From the cell containing the given text, extract its center point as [X, Y] coordinate. 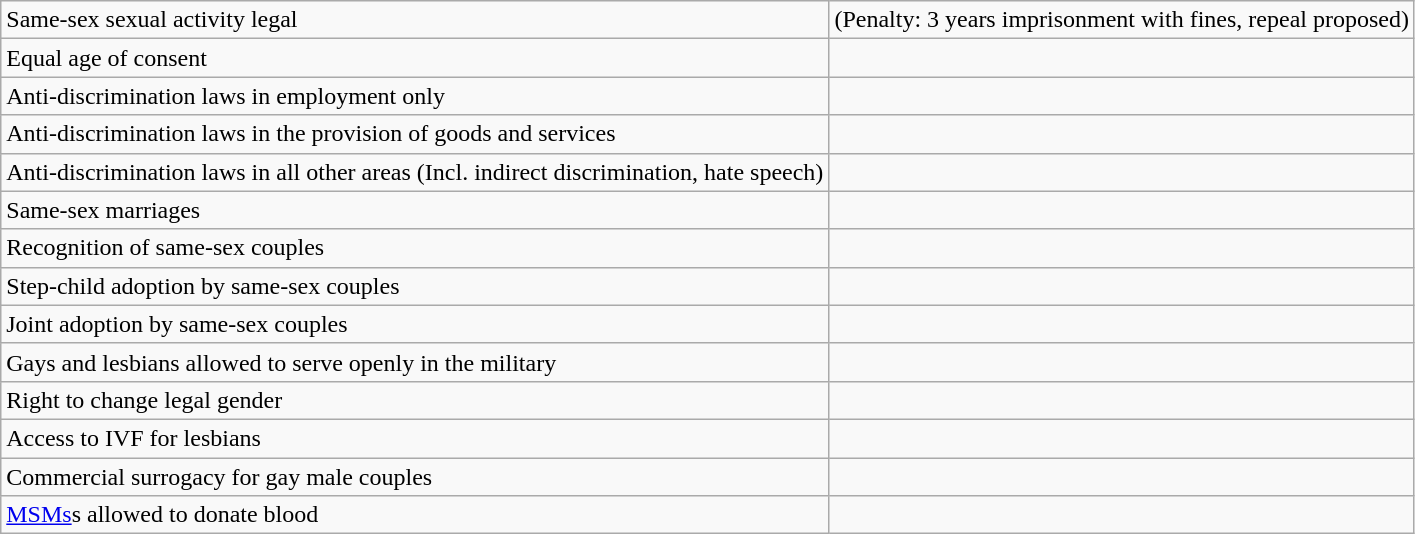
Access to IVF for lesbians [415, 438]
Recognition of same-sex couples [415, 248]
Equal age of consent [415, 58]
Anti-discrimination laws in the provision of goods and services [415, 134]
Right to change legal gender [415, 400]
Step-child adoption by same-sex couples [415, 286]
Anti-discrimination laws in employment only [415, 96]
Joint adoption by same-sex couples [415, 324]
Commercial surrogacy for gay male couples [415, 477]
Anti-discrimination laws in all other areas (Incl. indirect discrimination, hate speech) [415, 172]
MSMss allowed to donate blood [415, 515]
Gays and lesbians allowed to serve openly in the military [415, 362]
(Penalty: 3 years imprisonment with fines, repeal proposed) [1122, 20]
Same-sex sexual activity legal [415, 20]
Same-sex marriages [415, 210]
